Find where the given text appears and provide that cell's center as (X, Y) coordinate. 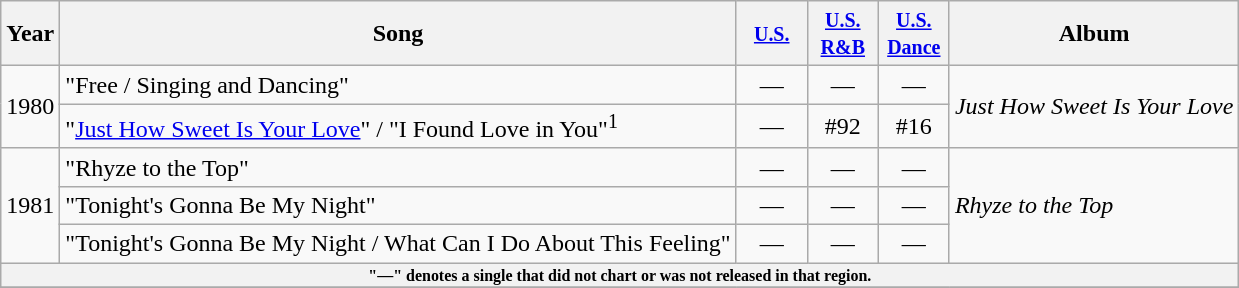
U.S. Dance (914, 34)
"Free / Singing and Dancing" (398, 85)
Rhyze to the Top (1094, 205)
1980 (30, 108)
"Rhyze to the Top" (398, 167)
U.S. (772, 34)
"Just How Sweet Is Your Love" / "I Found Love in You"1 (398, 126)
"Tonight's Gonna Be My Night" (398, 205)
"Tonight's Gonna Be My Night / What Can I Do About This Feeling" (398, 244)
Song (398, 34)
#16 (914, 126)
Just How Sweet Is Your Love (1094, 108)
U.S. R&B (842, 34)
Album (1094, 34)
"—" denotes a single that did not chart or was not released in that region. (620, 275)
#92 (842, 126)
1981 (30, 205)
Year (30, 34)
